Detect which cell encompasses the target text, then output its [x, y] center coordinate. 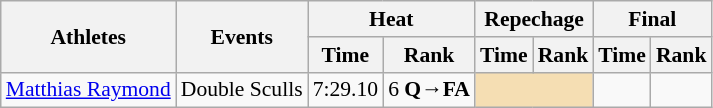
6 Q→FA [429, 90]
Repechage [534, 19]
Events [242, 36]
7:29.10 [346, 90]
Matthias Raymond [88, 90]
Athletes [88, 36]
Heat [392, 19]
Final [652, 19]
Double Sculls [242, 90]
